Find where the given text appears and provide that cell's center as [x, y] coordinate. 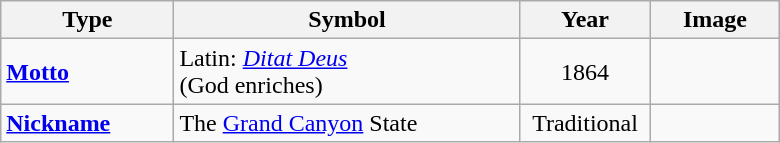
Nickname [88, 123]
The Grand Canyon State [347, 123]
Traditional [585, 123]
Motto [88, 72]
1864 [585, 72]
Symbol [347, 20]
Type [88, 20]
Image [715, 20]
Latin: Ditat Deus(God enriches) [347, 72]
Year [585, 20]
